Determine the [x, y] coordinate at the center of the cell enclosing the given text.  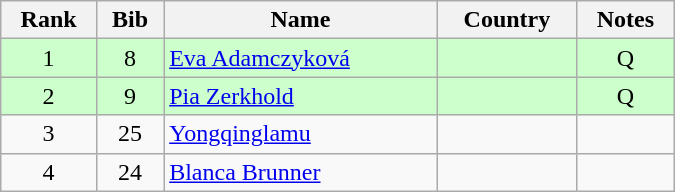
Country [506, 20]
2 [49, 96]
Eva Adamczyková [300, 58]
9 [130, 96]
8 [130, 58]
Pia Zerkhold [300, 96]
Name [300, 20]
25 [130, 134]
1 [49, 58]
Blanca Brunner [300, 172]
Bib [130, 20]
Notes [626, 20]
Yongqinglamu [300, 134]
4 [49, 172]
Rank [49, 20]
24 [130, 172]
3 [49, 134]
